Capture the cell that displays the provided text and extract its [X, Y] central coordinate. 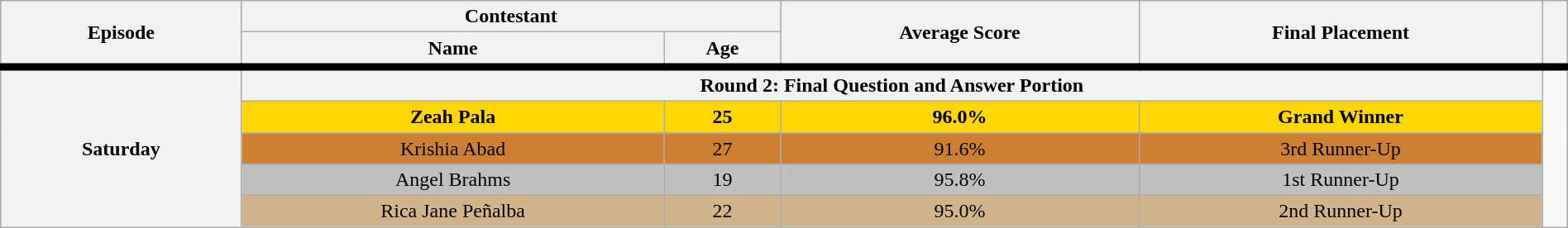
3rd Runner-Up [1340, 148]
Zeah Pala [453, 116]
27 [723, 148]
Grand Winner [1340, 116]
25 [723, 116]
19 [723, 180]
95.8% [960, 180]
Saturday [121, 147]
Average Score [960, 34]
Episode [121, 34]
Name [453, 50]
Rica Jane Peñalba [453, 211]
Final Placement [1340, 34]
1st Runner-Up [1340, 180]
95.0% [960, 211]
Age [723, 50]
22 [723, 211]
91.6% [960, 148]
96.0% [960, 116]
Angel Brahms [453, 180]
Krishia Abad [453, 148]
2nd Runner-Up [1340, 211]
Round 2: Final Question and Answer Portion [892, 84]
Contestant [511, 17]
